Pinpoint the cell where the given text exists, returning its [X, Y] midpoint coordinate. 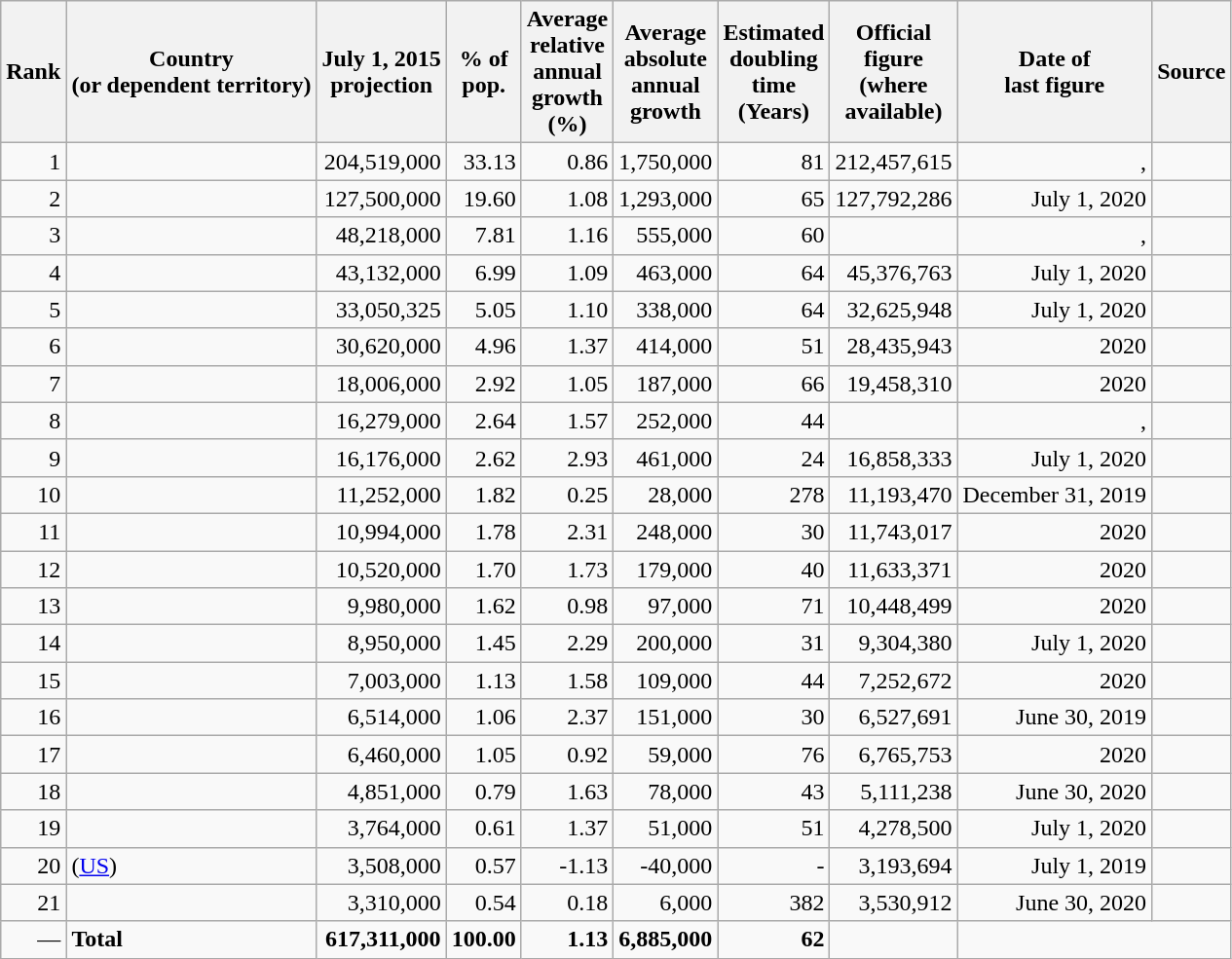
- [773, 866]
11,633,371 [894, 570]
65 [773, 199]
204,519,000 [382, 162]
0.18 [567, 903]
4,278,500 [894, 829]
1.45 [483, 644]
6,885,000 [666, 940]
617,311,000 [382, 940]
51,000 [666, 829]
59,000 [666, 755]
109,000 [666, 681]
1.08 [567, 199]
3,530,912 [894, 903]
2 [33, 199]
10,448,499 [894, 607]
8,950,000 [382, 644]
187,000 [666, 384]
19 [33, 829]
28,000 [666, 495]
24 [773, 458]
19.60 [483, 199]
3,764,000 [382, 829]
1.10 [567, 310]
Rank [33, 72]
1.57 [567, 421]
0.57 [483, 866]
382 [773, 903]
18,006,000 [382, 384]
15 [33, 681]
40 [773, 570]
8 [33, 421]
212,457,615 [894, 162]
1 [33, 162]
1.16 [567, 236]
December 31, 2019 [1055, 495]
14 [33, 644]
-1.13 [567, 866]
10,994,000 [382, 532]
32,625,948 [894, 310]
414,000 [666, 347]
33,050,325 [382, 310]
0.79 [483, 792]
13 [33, 607]
July 1, 2019 [1055, 866]
10,520,000 [382, 570]
Source [1192, 72]
1.06 [483, 718]
3,310,000 [382, 903]
6 [33, 347]
June 30, 2019 [1055, 718]
5 [33, 310]
2.31 [567, 532]
Estimateddoublingtime(Years) [773, 72]
16 [33, 718]
76 [773, 755]
5,111,238 [894, 792]
78,000 [666, 792]
252,000 [666, 421]
16,858,333 [894, 458]
0.54 [483, 903]
48,218,000 [382, 236]
3,508,000 [382, 866]
43 [773, 792]
2.62 [483, 458]
-40,000 [666, 866]
Country(or dependent territory) [191, 72]
% ofpop. [483, 72]
0.61 [483, 829]
16,279,000 [382, 421]
7,252,672 [894, 681]
July 1, 2015projection [382, 72]
81 [773, 162]
3 [33, 236]
12 [33, 570]
1.58 [567, 681]
1,293,000 [666, 199]
1,750,000 [666, 162]
Officialfigure(whereavailable) [894, 72]
0.98 [567, 607]
0.92 [567, 755]
248,000 [666, 532]
Date oflast figure [1055, 72]
43,132,000 [382, 273]
2.37 [567, 718]
463,000 [666, 273]
6,460,000 [382, 755]
2.92 [483, 384]
127,500,000 [382, 199]
11,743,017 [894, 532]
3,193,694 [894, 866]
4.96 [483, 347]
62 [773, 940]
11,193,470 [894, 495]
1.70 [483, 570]
2.64 [483, 421]
151,000 [666, 718]
97,000 [666, 607]
10 [33, 495]
0.86 [567, 162]
7,003,000 [382, 681]
30,620,000 [382, 347]
6,527,691 [894, 718]
4,851,000 [382, 792]
6,514,000 [382, 718]
2.29 [567, 644]
1.82 [483, 495]
127,792,286 [894, 199]
19,458,310 [894, 384]
Averagerelativeannualgrowth(%) [567, 72]
7 [33, 384]
1.09 [567, 273]
7.81 [483, 236]
11,252,000 [382, 495]
555,000 [666, 236]
71 [773, 607]
1.63 [567, 792]
6,765,753 [894, 755]
9 [33, 458]
1.62 [483, 607]
9,304,380 [894, 644]
28,435,943 [894, 347]
11 [33, 532]
18 [33, 792]
1.73 [567, 570]
0.25 [567, 495]
Total [191, 940]
461,000 [666, 458]
(US) [191, 866]
60 [773, 236]
2.93 [567, 458]
5.05 [483, 310]
179,000 [666, 570]
100.00 [483, 940]
338,000 [666, 310]
4 [33, 273]
33.13 [483, 162]
Averageabsoluteannualgrowth [666, 72]
— [33, 940]
1.78 [483, 532]
6,000 [666, 903]
16,176,000 [382, 458]
17 [33, 755]
21 [33, 903]
20 [33, 866]
200,000 [666, 644]
31 [773, 644]
278 [773, 495]
9,980,000 [382, 607]
45,376,763 [894, 273]
6.99 [483, 273]
66 [773, 384]
